Output the (X, Y) coordinate of the center of the cell containing the given text.  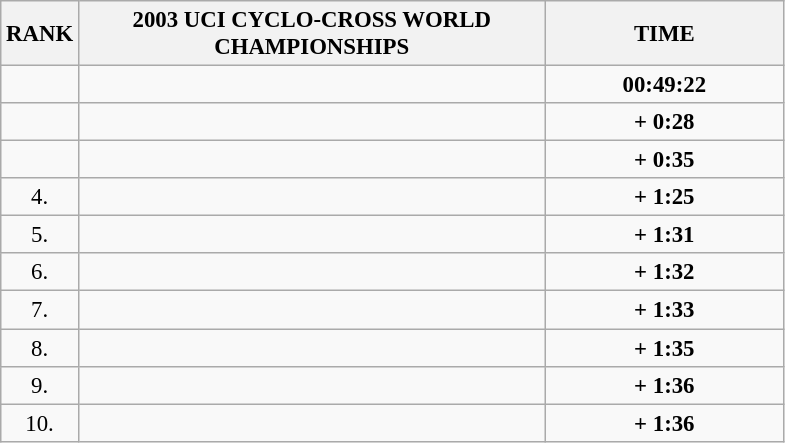
+ 0:28 (664, 122)
TIME (664, 34)
+ 1:33 (664, 310)
6. (40, 273)
4. (40, 197)
+ 1:31 (664, 235)
10. (40, 423)
RANK (40, 34)
+ 1:32 (664, 273)
2003 UCI CYCLO-CROSS WORLD CHAMPIONSHIPS (312, 34)
9. (40, 385)
00:49:22 (664, 85)
+ 0:35 (664, 160)
+ 1:35 (664, 348)
5. (40, 235)
8. (40, 348)
7. (40, 310)
+ 1:25 (664, 197)
